Return the (x, y) coordinate for the center point of the cell that contains the specified text.  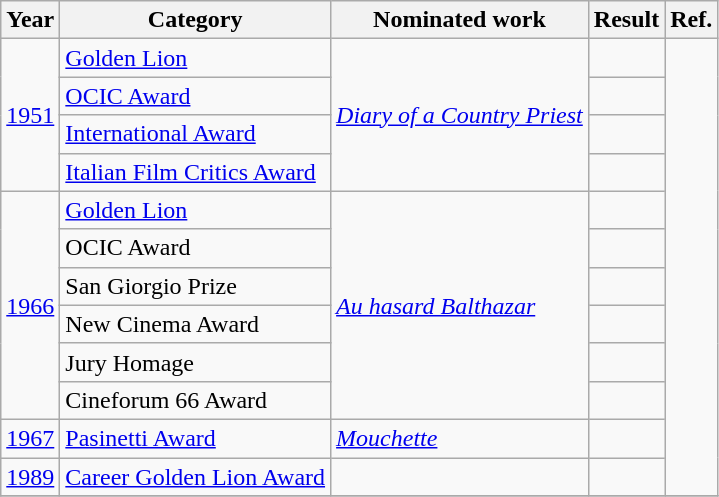
1967 (30, 438)
1951 (30, 115)
Jury Homage (196, 362)
Result (626, 20)
Cineforum 66 Award (196, 400)
1966 (30, 305)
New Cinema Award (196, 324)
Pasinetti Award (196, 438)
International Award (196, 134)
Diary of a Country Priest (460, 115)
Au hasard Balthazar (460, 305)
Nominated work (460, 20)
Mouchette (460, 438)
Career Golden Lion Award (196, 477)
Category (196, 20)
Ref. (692, 20)
Italian Film Critics Award (196, 172)
Year (30, 20)
San Giorgio Prize (196, 286)
1989 (30, 477)
